Return [x, y] of the center of cell containing provided text 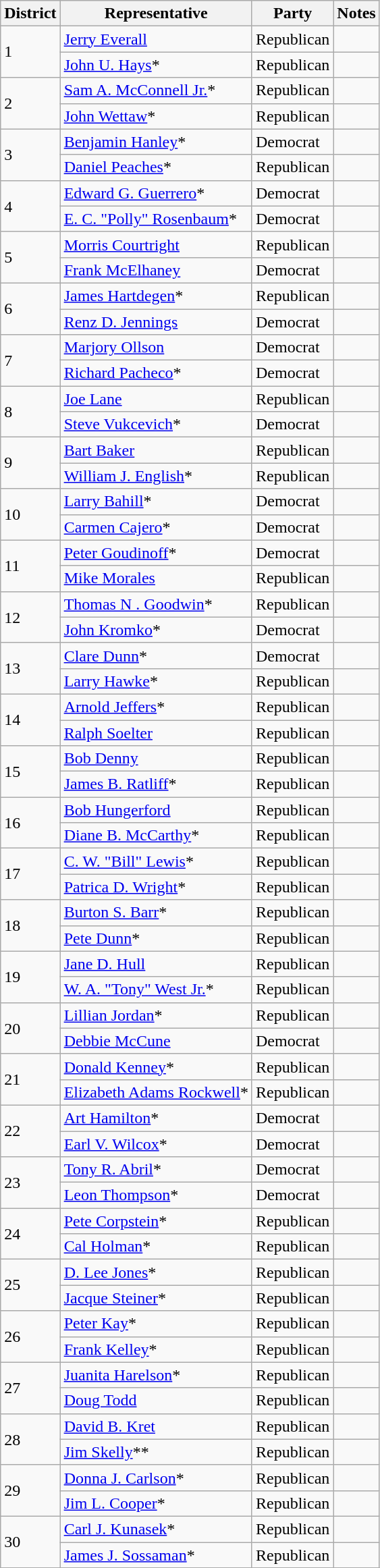
Sam A. McConnell Jr.* [156, 90]
C. W. "Bill" Lewis* [156, 861]
28 [30, 1439]
William J. English* [156, 476]
Jim Skelly** [156, 1452]
18 [30, 925]
Tony R. Abril* [156, 1170]
Carl J. Kunasek* [156, 1529]
Juanita Harelson* [156, 1375]
John U. Hays* [156, 65]
James B. Ratliff* [156, 784]
Jerry Everall [156, 39]
20 [30, 1028]
14 [30, 720]
13 [30, 668]
Cal Holman* [156, 1247]
Bob Hungerford [156, 810]
Leon Thompson* [156, 1195]
3 [30, 155]
Frank Kelley* [156, 1349]
Steve Vukcevich* [156, 425]
25 [30, 1285]
Earl V. Wilcox* [156, 1144]
David B. Kret [156, 1426]
Joe Lane [156, 399]
Debbie McCune [156, 1041]
Ralph Soelter [156, 732]
29 [30, 1490]
Renz D. Jennings [156, 322]
D. Lee Jones* [156, 1272]
6 [30, 308]
Bob Denny [156, 759]
19 [30, 977]
Peter Goudinoff* [156, 553]
District [30, 13]
Burton S. Barr* [156, 913]
John Wettaw* [156, 116]
Jim L. Cooper* [156, 1503]
Richard Pacheco* [156, 373]
Daniel Peaches* [156, 167]
Edward G. Guerrero* [156, 193]
5 [30, 257]
Frank McElhaney [156, 270]
Morris Courtright [156, 244]
1 [30, 52]
James Hartdegen* [156, 296]
John Kromko* [156, 630]
Notes [356, 13]
Patrica D. Wright* [156, 887]
Pete Corpstein* [156, 1221]
Representative [156, 13]
Diane B. McCarthy* [156, 836]
Party [292, 13]
Jacque Steiner* [156, 1298]
Elizabeth Adams Rockwell* [156, 1092]
James J. Sossaman* [156, 1555]
8 [30, 412]
Arnold Jeffers* [156, 707]
7 [30, 360]
Peter Kay* [156, 1324]
16 [30, 823]
4 [30, 206]
E. C. "Polly" Rosenbaum* [156, 219]
Art Hamilton* [156, 1118]
21 [30, 1079]
Bart Baker [156, 450]
2 [30, 103]
Doug Todd [156, 1401]
9 [30, 463]
24 [30, 1234]
Benjamin Hanley* [156, 142]
15 [30, 772]
17 [30, 874]
Lillian Jordan* [156, 1015]
Thomas N . Goodwin* [156, 604]
11 [30, 566]
Donald Kenney* [156, 1066]
Mike Morales [156, 578]
22 [30, 1131]
Carmen Cajero* [156, 527]
W. A. "Tony" West Jr.* [156, 990]
Larry Bahill* [156, 502]
Pete Dunn* [156, 938]
Donna J. Carlson* [156, 1478]
30 [30, 1542]
12 [30, 617]
Clare Dunn* [156, 655]
23 [30, 1183]
10 [30, 514]
27 [30, 1388]
26 [30, 1336]
Jane D. Hull [156, 964]
Marjory Ollson [156, 348]
Larry Hawke* [156, 681]
